Locate the cell with the specified text and output its (x, y) center coordinate. 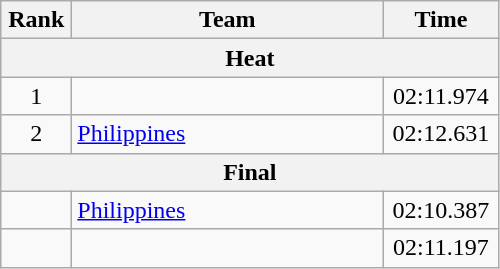
1 (36, 96)
Team (228, 20)
Heat (250, 58)
Time (441, 20)
Rank (36, 20)
Final (250, 172)
02:10.387 (441, 210)
02:12.631 (441, 134)
2 (36, 134)
02:11.974 (441, 96)
02:11.197 (441, 248)
